Determine the (X, Y) coordinate at the center of the cell enclosing the given text.  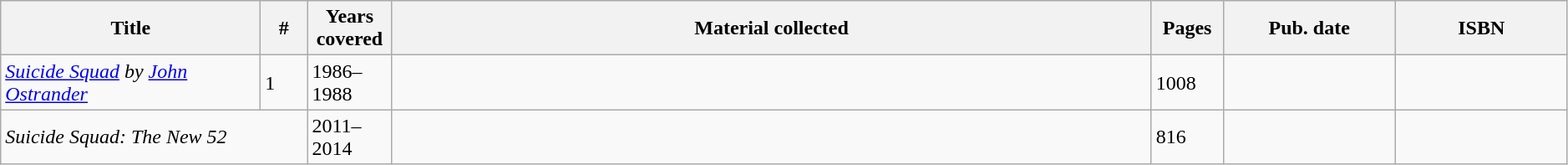
Pages (1187, 28)
1 (284, 82)
1008 (1187, 82)
Title (130, 28)
ISBN (1481, 28)
Years covered (349, 28)
Pub. date (1309, 28)
816 (1187, 137)
Suicide Squad: The New 52 (154, 137)
1986–1988 (349, 82)
Material collected (772, 28)
# (284, 28)
Suicide Squad by John Ostrander (130, 82)
2011–2014 (349, 137)
